Return [x, y] of the center of cell containing provided text 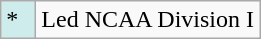
Led NCAA Division I [148, 20]
* [18, 20]
